Output the [x, y] coordinate of the center of the cell containing the given text.  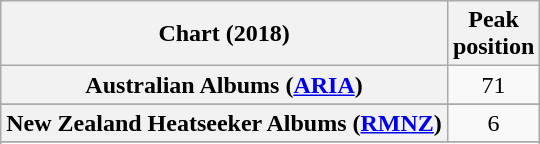
Chart (2018) [224, 34]
71 [493, 85]
6 [493, 123]
Peak position [493, 34]
New Zealand Heatseeker Albums (RMNZ) [224, 123]
Australian Albums (ARIA) [224, 85]
